Identify which cell holds the provided text, then report its [x, y] central coordinate. 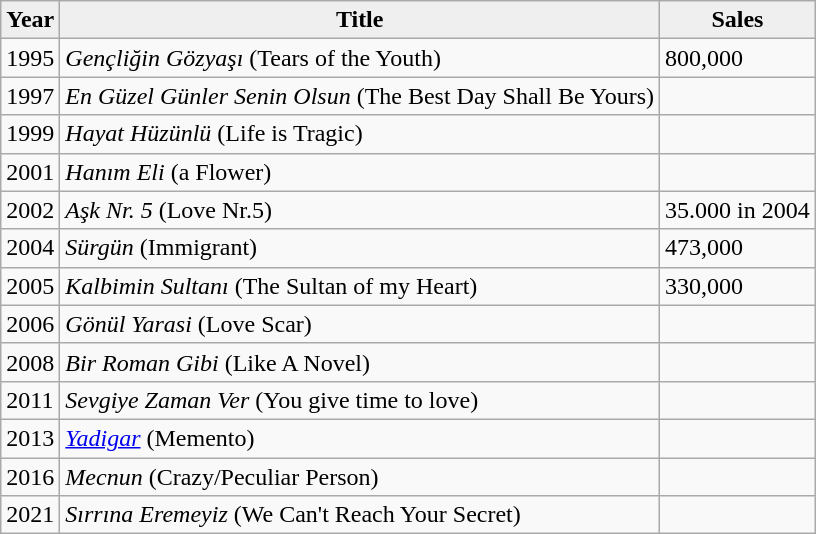
Sevgiye Zaman Ver (You give time to love) [360, 400]
2004 [30, 248]
Sırrına Eremeyiz (We Can't Reach Your Secret) [360, 515]
Gençliğin Gözyaşı (Tears of the Youth) [360, 58]
1999 [30, 134]
Year [30, 20]
Hayat Hüzünlü (Life is Tragic) [360, 134]
2008 [30, 362]
Bir Roman Gibi (Like A Novel) [360, 362]
Title [360, 20]
Mecnun (Crazy/Peculiar Person) [360, 477]
2006 [30, 324]
Sürgün (Immigrant) [360, 248]
1997 [30, 96]
2011 [30, 400]
2005 [30, 286]
Yadigar (Memento) [360, 438]
800,000 [738, 58]
330,000 [738, 286]
1995 [30, 58]
Gönül Yarasi (Love Scar) [360, 324]
2002 [30, 210]
En Güzel Günler Senin Olsun (The Best Day Shall Be Yours) [360, 96]
2001 [30, 172]
Aşk Nr. 5 (Love Nr.5) [360, 210]
2021 [30, 515]
35.000 in 2004 [738, 210]
Kalbimin Sultanı (The Sultan of my Heart) [360, 286]
Sales [738, 20]
2013 [30, 438]
473,000 [738, 248]
Hanım Eli (a Flower) [360, 172]
2016 [30, 477]
